Output the [X, Y] coordinate of the center of the cell containing the given text.  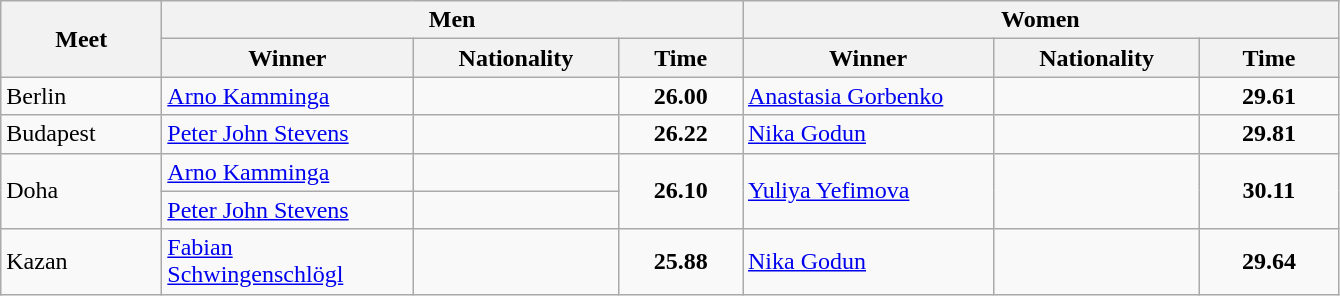
Women [1040, 20]
29.81 [1270, 134]
26.10 [681, 191]
29.61 [1270, 96]
Men [452, 20]
29.64 [1270, 262]
Doha [82, 191]
26.22 [681, 134]
Anastasia Gorbenko [868, 96]
Budapest [82, 134]
Yuliya Yefimova [868, 191]
Meet [82, 39]
25.88 [681, 262]
26.00 [681, 96]
Berlin [82, 96]
30.11 [1270, 191]
Kazan [82, 262]
Fabian Schwingenschlögl [288, 262]
